Extract the (x, y) coordinate from the center of the cell holding the provided text.  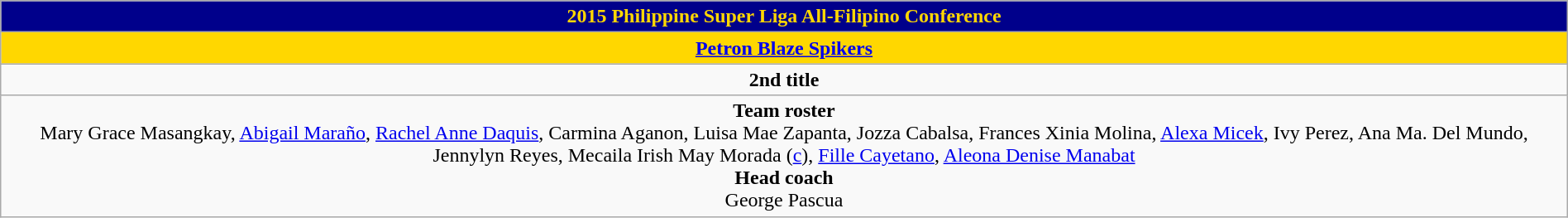
Petron Blaze Spikers (784, 48)
2nd title (784, 80)
2015 Philippine Super Liga All-Filipino Conference (784, 17)
